For the text-containing cell, return its midpoint in [X, Y] coordinate format. 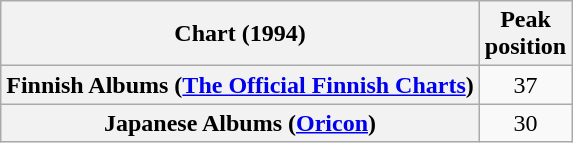
Peakposition [525, 34]
Finnish Albums (The Official Finnish Charts) [240, 85]
Chart (1994) [240, 34]
30 [525, 123]
37 [525, 85]
Japanese Albums (Oricon) [240, 123]
